Scan for the cell matching the given text and deliver its (x, y) coordinate at center. 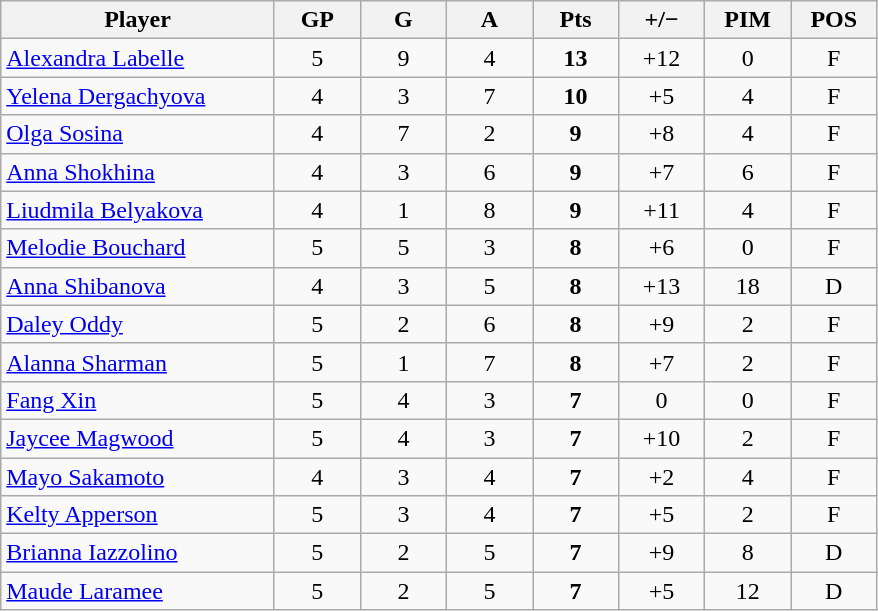
Daley Oddy (138, 324)
Melodie Bouchard (138, 248)
Player (138, 20)
PIM (748, 20)
Pts (575, 20)
Brianna Iazzolino (138, 553)
GP (317, 20)
Kelty Apperson (138, 515)
POS (834, 20)
+10 (662, 438)
+13 (662, 286)
Jaycee Magwood (138, 438)
Liudmila Belyakova (138, 210)
+/− (662, 20)
Mayo Sakamoto (138, 477)
Olga Sosina (138, 134)
13 (575, 58)
Anna Shokhina (138, 172)
G (403, 20)
10 (575, 96)
Maude Laramee (138, 591)
Alexandra Labelle (138, 58)
+11 (662, 210)
A (489, 20)
Alanna Sharman (138, 362)
18 (748, 286)
+8 (662, 134)
Fang Xin (138, 400)
+12 (662, 58)
Yelena Dergachyova (138, 96)
12 (748, 591)
+6 (662, 248)
+2 (662, 477)
Anna Shibanova (138, 286)
